Capture the cell that displays the provided text and extract its [X, Y] central coordinate. 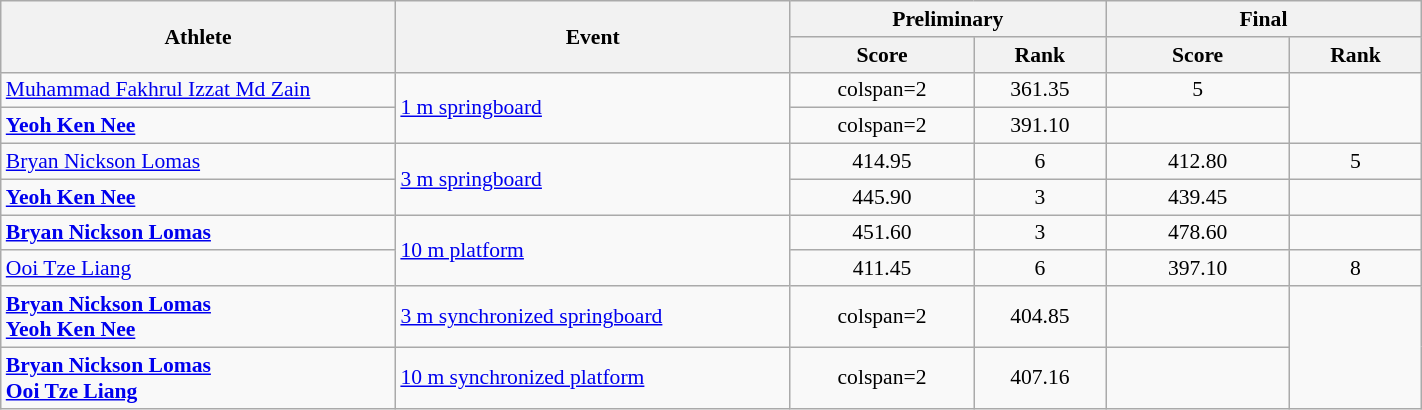
404.85 [1040, 316]
3 m springboard [592, 180]
397.10 [1198, 269]
411.45 [882, 269]
412.80 [1198, 162]
Bryan Nickson LomasOoi Tze Liang [198, 378]
Athlete [198, 36]
391.10 [1040, 126]
445.90 [882, 197]
361.35 [1040, 90]
478.60 [1198, 233]
Bryan Nickson LomasYeoh Ken Nee [198, 316]
407.16 [1040, 378]
3 m synchronized springboard [592, 316]
414.95 [882, 162]
10 m platform [592, 250]
Ooi Tze Liang [198, 269]
Final [1264, 19]
1 m springboard [592, 108]
451.60 [882, 233]
8 [1356, 269]
Preliminary [948, 19]
Muhammad Fakhrul Izzat Md Zain [198, 90]
Event [592, 36]
439.45 [1198, 197]
10 m synchronized platform [592, 378]
